Find where the given text appears and provide that cell's center as (x, y) coordinate. 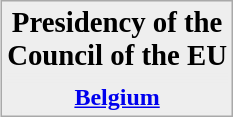
Belgium (118, 97)
Presidency of theCouncil of the EU (118, 38)
